Return [X, Y] of the center of cell containing provided text 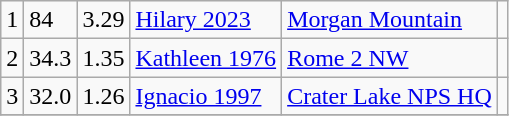
1.26 [104, 96]
Rome 2 NW [390, 58]
84 [50, 20]
Hilary 2023 [206, 20]
Crater Lake NPS HQ [390, 96]
Ignacio 1997 [206, 96]
2 [12, 58]
3 [12, 96]
3.29 [104, 20]
34.3 [50, 58]
1.35 [104, 58]
32.0 [50, 96]
Morgan Mountain [390, 20]
1 [12, 20]
Kathleen 1976 [206, 58]
